Capture the cell that displays the provided text and extract its (X, Y) central coordinate. 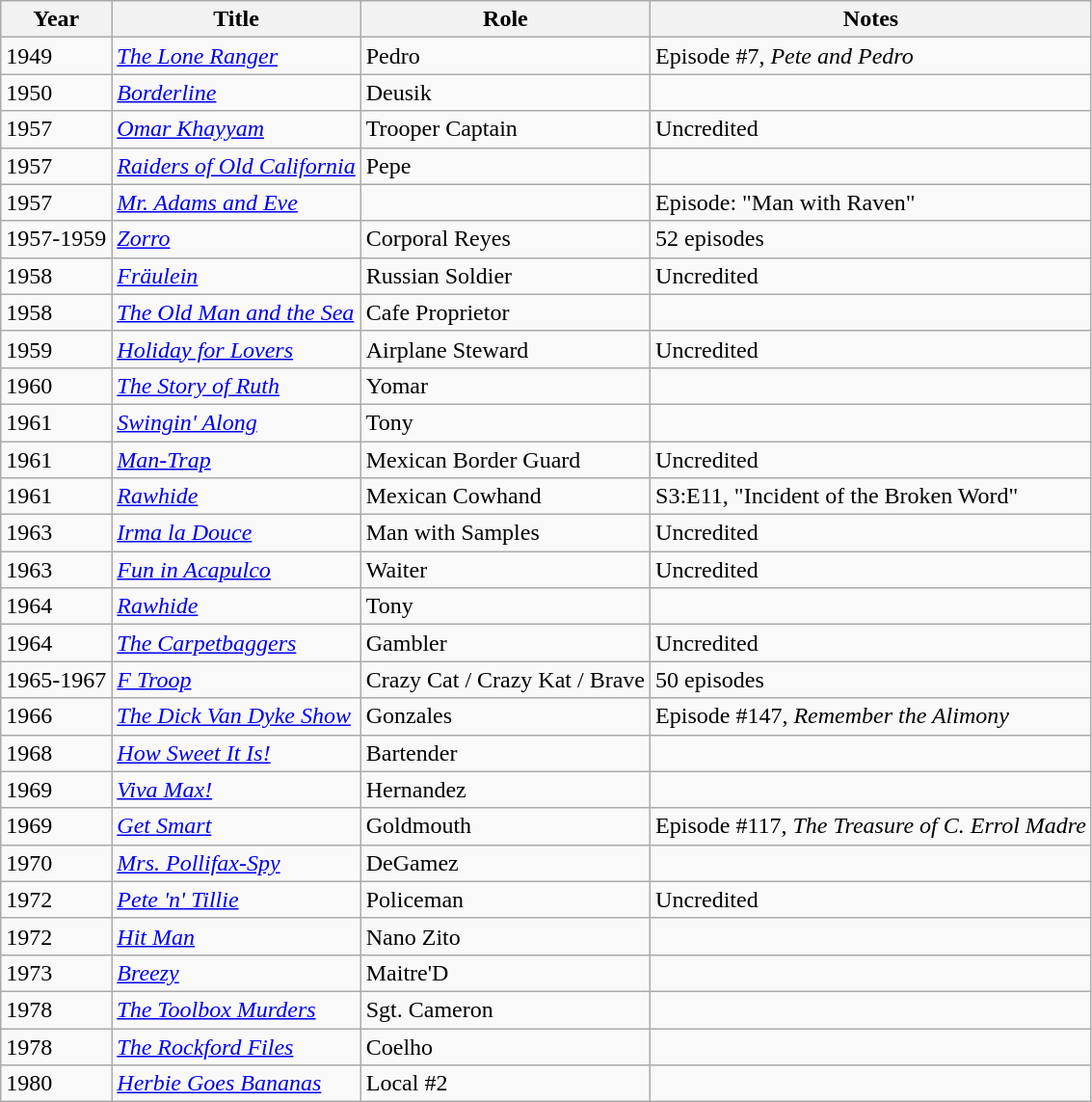
Episode #147, Remember the Alimony (871, 716)
Herbie Goes Bananas (236, 1084)
Pete 'n' Tillie (236, 900)
The Story of Ruth (236, 386)
Man-Trap (236, 460)
1959 (56, 349)
Omar Khayyam (236, 129)
Zorro (236, 239)
Viva Max! (236, 790)
Mr. Adams and Eve (236, 202)
The Toolbox Murders (236, 1009)
Irma la Douce (236, 533)
Pepe (505, 166)
Russian Soldier (505, 276)
50 episodes (871, 680)
The Carpetbaggers (236, 643)
Mexican Cowhand (505, 497)
F Troop (236, 680)
Swingin' Along (236, 422)
Sgt. Cameron (505, 1009)
Title (236, 19)
Mrs. Pollifax-Spy (236, 863)
52 episodes (871, 239)
Crazy Cat / Crazy Kat / Brave (505, 680)
Local #2 (505, 1084)
Breezy (236, 973)
Episode #117, The Treasure of C. Errol Madre (871, 826)
Trooper Captain (505, 129)
Corporal Reyes (505, 239)
Role (505, 19)
DeGamez (505, 863)
1973 (56, 973)
Get Smart (236, 826)
Gonzales (505, 716)
Borderline (236, 93)
Hit Man (236, 936)
Airplane Steward (505, 349)
1966 (56, 716)
Mexican Border Guard (505, 460)
1949 (56, 56)
Notes (871, 19)
Episode: "Man with Raven" (871, 202)
Raiders of Old California (236, 166)
Deusik (505, 93)
Hernandez (505, 790)
Policeman (505, 900)
Maitre'D (505, 973)
Goldmouth (505, 826)
Coelho (505, 1046)
Nano Zito (505, 936)
1950 (56, 93)
The Dick Van Dyke Show (236, 716)
Holiday for Lovers (236, 349)
Waiter (505, 570)
Yomar (505, 386)
Fun in Acapulco (236, 570)
Gambler (505, 643)
Man with Samples (505, 533)
The Lone Ranger (236, 56)
1960 (56, 386)
How Sweet It Is! (236, 753)
Year (56, 19)
1957-1959 (56, 239)
Fräulein (236, 276)
Bartender (505, 753)
Cafe Proprietor (505, 312)
S3:E11, "Incident of the Broken Word" (871, 497)
The Rockford Files (236, 1046)
1968 (56, 753)
1965-1967 (56, 680)
The Old Man and the Sea (236, 312)
1970 (56, 863)
Episode #7, Pete and Pedro (871, 56)
Pedro (505, 56)
1980 (56, 1084)
